Identify which cell holds the provided text, then report its (x, y) central coordinate. 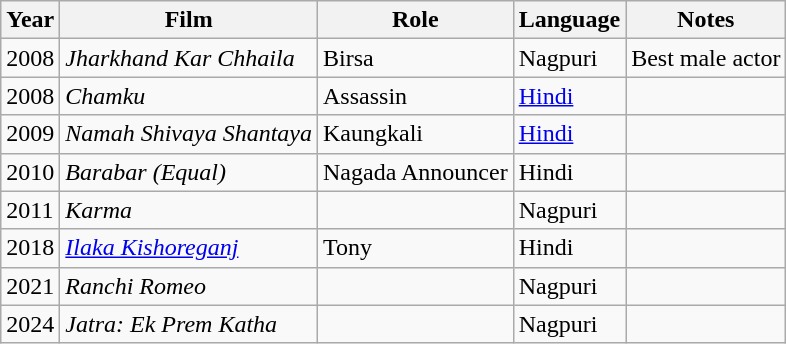
Year (30, 20)
Jatra: Ek Prem Katha (189, 324)
Birsa (416, 58)
Ranchi Romeo (189, 286)
Language (569, 20)
Barabar (Equal) (189, 172)
Tony (416, 248)
Role (416, 20)
Jharkhand Kar Chhaila (189, 58)
2010 (30, 172)
Ilaka Kishoreganj (189, 248)
Nagada Announcer (416, 172)
Best male actor (706, 58)
Karma (189, 210)
Film (189, 20)
2018 (30, 248)
2009 (30, 134)
Chamku (189, 96)
2024 (30, 324)
Kaungkali (416, 134)
Notes (706, 20)
Namah Shivaya Shantaya (189, 134)
2021 (30, 286)
Assassin (416, 96)
2011 (30, 210)
